Detect which cell encompasses the target text, then output its [x, y] center coordinate. 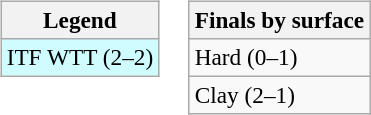
Clay (2–1) [279, 95]
Hard (0–1) [279, 57]
Finals by surface [279, 20]
Legend [80, 20]
ITF WTT (2–2) [80, 57]
